Output the (x, y) coordinate of the center of the cell containing the given text.  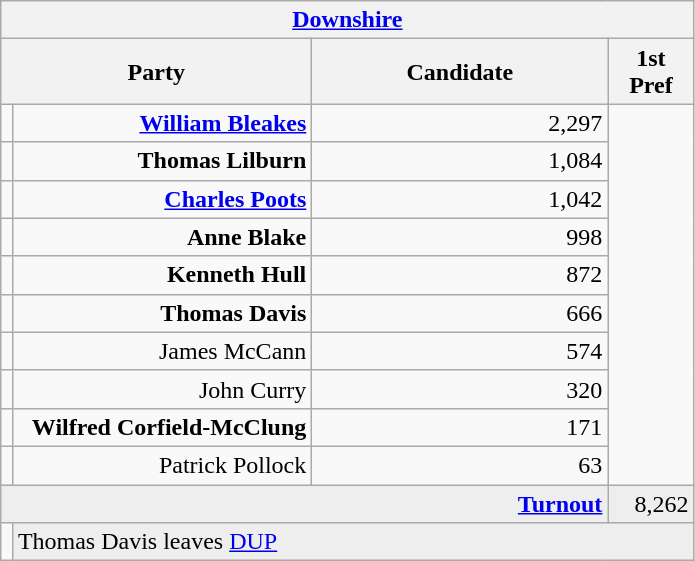
Downshire (348, 20)
63 (460, 465)
666 (460, 313)
320 (460, 389)
171 (460, 427)
Wilfred Corfield-McClung (162, 427)
Thomas Lilburn (162, 161)
John Curry (162, 389)
Candidate (460, 72)
574 (460, 351)
872 (460, 275)
1st Pref (651, 72)
1,084 (460, 161)
James McCann (162, 351)
Charles Poots (162, 199)
8,262 (651, 503)
Kenneth Hull (162, 275)
2,297 (460, 123)
Thomas Davis (162, 313)
998 (460, 237)
William Bleakes (162, 123)
1,042 (460, 199)
Thomas Davis leaves DUP (353, 542)
Patrick Pollock (162, 465)
Party (156, 72)
Turnout (304, 503)
Anne Blake (162, 237)
